Pinpoint the cell where the given text exists, returning its (X, Y) midpoint coordinate. 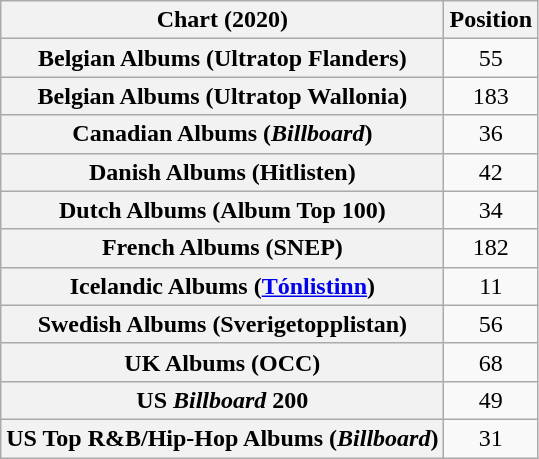
US Billboard 200 (222, 400)
11 (491, 286)
Chart (2020) (222, 20)
US Top R&B/Hip-Hop Albums (Billboard) (222, 438)
183 (491, 96)
55 (491, 58)
34 (491, 210)
49 (491, 400)
56 (491, 324)
UK Albums (OCC) (222, 362)
Danish Albums (Hitlisten) (222, 172)
Icelandic Albums (Tónlistinn) (222, 286)
French Albums (SNEP) (222, 248)
Canadian Albums (Billboard) (222, 134)
Position (491, 20)
Belgian Albums (Ultratop Flanders) (222, 58)
Belgian Albums (Ultratop Wallonia) (222, 96)
68 (491, 362)
Dutch Albums (Album Top 100) (222, 210)
182 (491, 248)
36 (491, 134)
Swedish Albums (Sverigetopplistan) (222, 324)
31 (491, 438)
42 (491, 172)
